For the text-containing cell, return its midpoint in (X, Y) coordinate format. 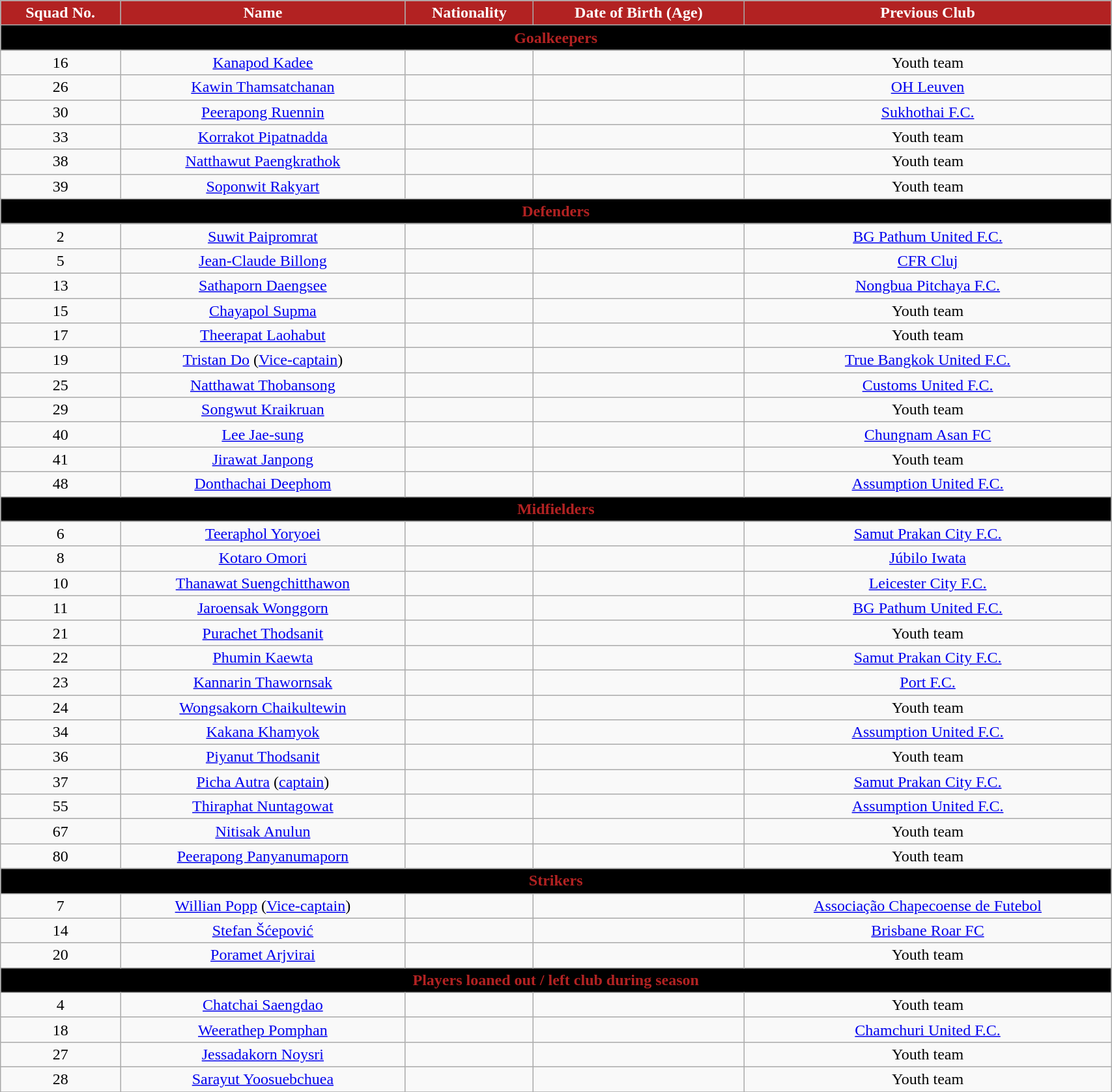
39 (61, 186)
Nitisak Anulun (263, 831)
8 (61, 558)
67 (61, 831)
Chayapol Supma (263, 311)
Phumin Kaewta (263, 657)
25 (61, 385)
7 (61, 906)
Chatchai Saengdao (263, 1005)
Kakana Khamyok (263, 732)
Leicester City F.C. (928, 583)
Jean-Claude Billong (263, 261)
Willian Popp (Vice-captain) (263, 906)
41 (61, 459)
OH Leuven (928, 87)
Wongsakorn Chaikultewin (263, 707)
Nongbua Pitchaya F.C. (928, 285)
Associação Chapecoense de Futebol (928, 906)
Midfielders (556, 509)
Jirawat Janpong (263, 459)
30 (61, 112)
80 (61, 856)
27 (61, 1054)
40 (61, 435)
18 (61, 1029)
Defenders (556, 211)
21 (61, 633)
19 (61, 360)
Purachet Thodsanit (263, 633)
20 (61, 955)
True Bangkok United F.C. (928, 360)
23 (61, 682)
36 (61, 757)
Jessadakorn Noysri (263, 1054)
Chamchuri United F.C. (928, 1029)
Songwut Kraikruan (263, 410)
Lee Jae-sung (263, 435)
17 (61, 336)
Picha Autra (captain) (263, 782)
Squad No. (61, 13)
Jaroensak Wonggorn (263, 608)
Weerathep Pomphan (263, 1029)
Brisbane Roar FC (928, 930)
4 (61, 1005)
48 (61, 484)
Port F.C. (928, 682)
Peerapong Panyanumaporn (263, 856)
Júbilo Iwata (928, 558)
CFR Cluj (928, 261)
Sathaporn Daengsee (263, 285)
Goalkeepers (556, 38)
Thiraphat Nuntagowat (263, 807)
Previous Club (928, 13)
33 (61, 137)
Sarayut Yoosuebchuea (263, 1079)
5 (61, 261)
Donthachai Deephom (263, 484)
Nationality (469, 13)
37 (61, 782)
14 (61, 930)
11 (61, 608)
Players loaned out / left club during season (556, 980)
Strikers (556, 881)
28 (61, 1079)
Korrakot Pipatnadda (263, 137)
Soponwit Rakyart (263, 186)
Natthawat Thobansong (263, 385)
Tristan Do (Vice-captain) (263, 360)
26 (61, 87)
Name (263, 13)
22 (61, 657)
Stefan Šćepović (263, 930)
Theerapat Laohabut (263, 336)
Teeraphol Yoryoei (263, 534)
10 (61, 583)
Natthawut Paengkrathok (263, 162)
29 (61, 410)
Piyanut Thodsanit (263, 757)
Kawin Thamsatchanan (263, 87)
Date of Birth (Age) (638, 13)
13 (61, 285)
Sukhothai F.C. (928, 112)
2 (61, 236)
Kannarin Thawornsak (263, 682)
Chungnam Asan FC (928, 435)
24 (61, 707)
34 (61, 732)
16 (61, 63)
38 (61, 162)
55 (61, 807)
Kotaro Omori (263, 558)
Peerapong Ruennin (263, 112)
Suwit Paipromrat (263, 236)
Customs United F.C. (928, 385)
Thanawat Suengchitthawon (263, 583)
6 (61, 534)
15 (61, 311)
Poramet Arjvirai (263, 955)
Kanapod Kadee (263, 63)
